Provide the (x, y) coordinate of the cell's center where the given text is located.  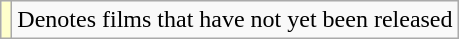
Denotes films that have not yet been released (235, 20)
